Capture the cell that displays the provided text and extract its [x, y] central coordinate. 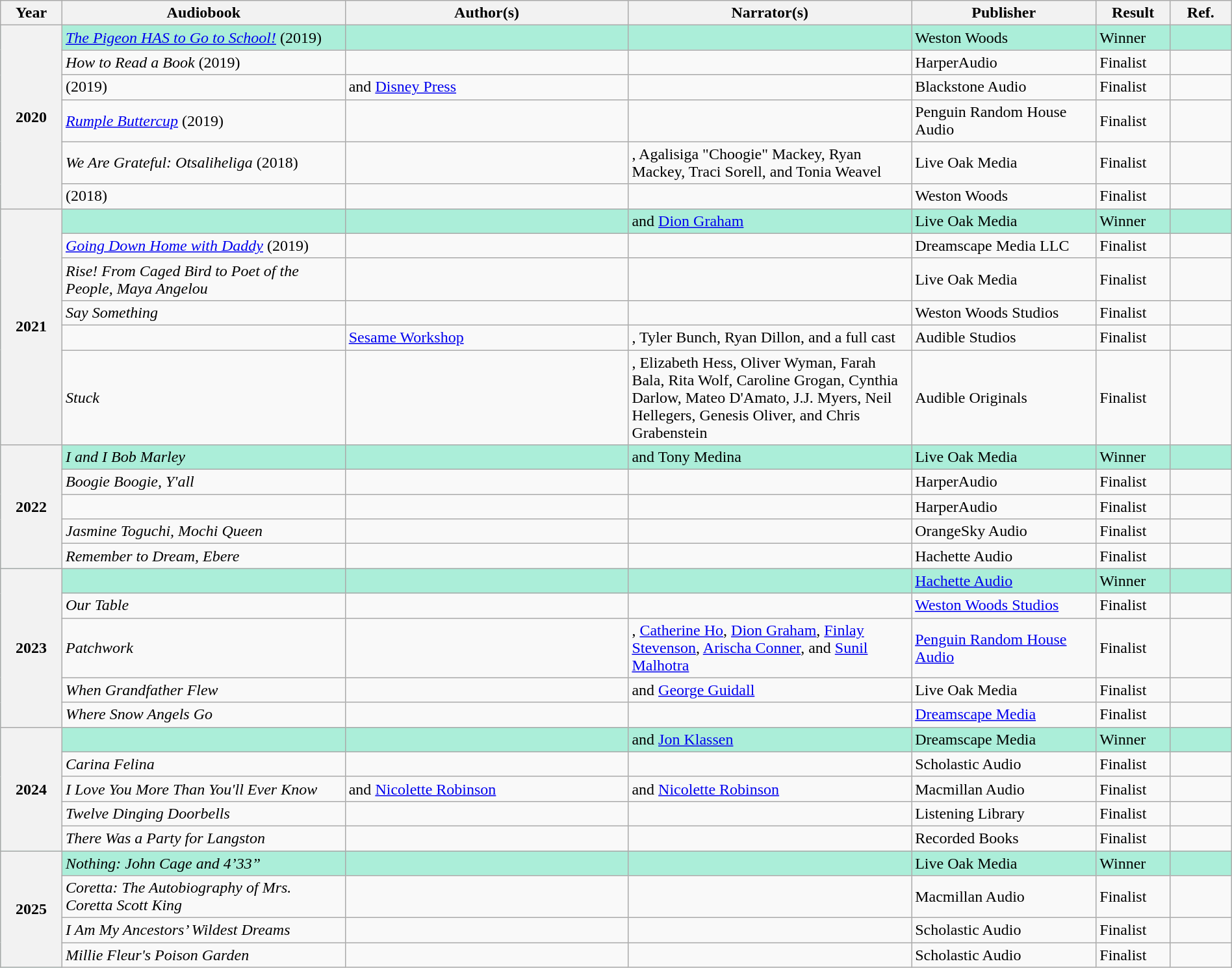
and Tony Medina [770, 457]
, Catherine Ho, Dion Graham, Finlay Stevenson, Arischa Conner, and Sunil Malhotra [770, 648]
2025 [31, 910]
How to Read a Book (2019) [203, 62]
2022 [31, 507]
Coretta: The Autobiography of Mrs. Coretta Scott King [203, 897]
Ref. [1201, 13]
and Disney Press [487, 87]
Remember to Dream, Ebere [203, 556]
Audible Studios [1004, 337]
Publisher [1004, 13]
Carina Felina [203, 764]
Our Table [203, 605]
Where Snow Angels Go [203, 715]
Dreamscape Media LLC [1004, 246]
Result [1133, 13]
Boogie Boogie, Y'all [203, 482]
The Pigeon HAS to Go to School! (2019) [203, 38]
I Am My Ancestors’ Wildest Dreams [203, 930]
and George Guidall [770, 690]
Sesame Workshop [487, 337]
Rumple Buttercup (2019) [203, 121]
(2018) [203, 196]
OrangeSky Audio [1004, 531]
and Dion Graham [770, 221]
Nothing: John Cage and 4’33” [203, 863]
We Are Grateful: Otsaliheliga (2018) [203, 162]
I and I Bob Marley [203, 457]
, Tyler Bunch, Ryan Dillon, and a full cast [770, 337]
Jasmine Toguchi, Mochi Queen [203, 531]
and Jon Klassen [770, 739]
Patchwork [203, 648]
2024 [31, 789]
Listening Library [1004, 813]
Going Down Home with Daddy (2019) [203, 246]
2021 [31, 326]
Say Something [203, 312]
Audiobook [203, 13]
2020 [31, 117]
Twelve Dinging Doorbells [203, 813]
Narrator(s) [770, 13]
Blackstone Audio [1004, 87]
Author(s) [487, 13]
Audible Originals [1004, 397]
, Agalisiga "Choogie" Mackey, Ryan Mackey, Traci Sorell, and Tonia Weavel [770, 162]
Recorded Books [1004, 838]
I Love You More Than You'll Ever Know [203, 789]
Stuck [203, 397]
Rise! From Caged Bird to Poet of the People, Maya Angelou [203, 279]
(2019) [203, 87]
When Grandfather Flew [203, 690]
2023 [31, 648]
Millie Fleur's Poison Garden [203, 955]
There Was a Party for Langston [203, 838]
Year [31, 13]
